Scan for the cell matching the given text and deliver its (x, y) coordinate at center. 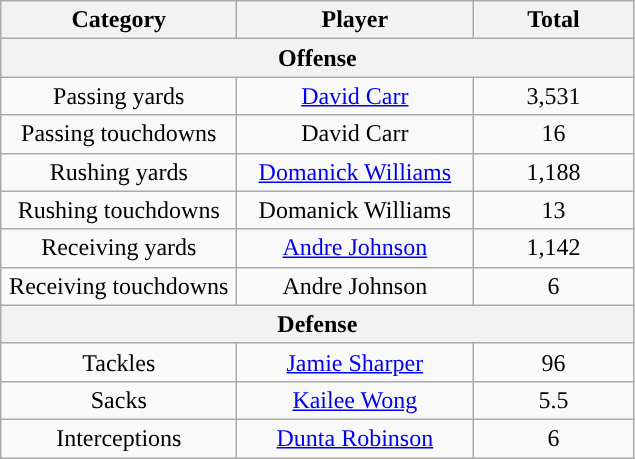
Passing touchdowns (119, 134)
Rushing touchdowns (119, 210)
Rushing yards (119, 172)
Defense (318, 324)
Total (554, 20)
Player (355, 20)
Jamie Sharper (355, 362)
Category (119, 20)
Receiving touchdowns (119, 286)
96 (554, 362)
Passing yards (119, 96)
Tackles (119, 362)
Offense (318, 58)
Sacks (119, 400)
Kailee Wong (355, 400)
1,142 (554, 248)
1,188 (554, 172)
5.5 (554, 400)
Dunta Robinson (355, 438)
3,531 (554, 96)
Interceptions (119, 438)
16 (554, 134)
13 (554, 210)
Receiving yards (119, 248)
